Pinpoint the cell where the given text exists, returning its (x, y) midpoint coordinate. 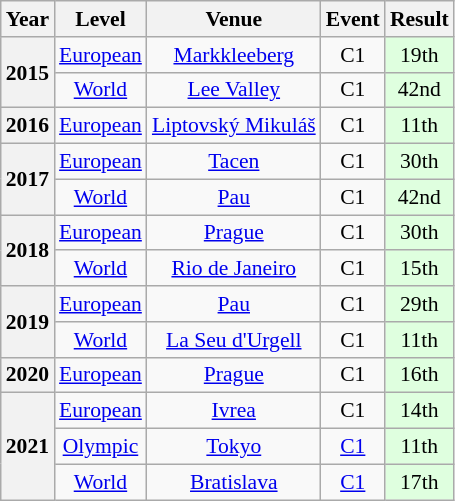
Rio de Janeiro (234, 269)
Venue (234, 19)
Result (420, 19)
Level (100, 19)
Bratislava (234, 482)
La Seu d'Urgell (234, 340)
2020 (28, 375)
19th (420, 55)
Lee Valley (234, 90)
2017 (28, 180)
15th (420, 269)
Olympic (100, 447)
2021 (28, 446)
29th (420, 304)
Markkleeberg (234, 55)
17th (420, 482)
2019 (28, 322)
Tacen (234, 162)
16th (420, 375)
Tokyo (234, 447)
Year (28, 19)
14th (420, 411)
Liptovský Mikuláš (234, 126)
2018 (28, 250)
Ivrea (234, 411)
Event (353, 19)
2015 (28, 72)
2016 (28, 126)
